Return the [x, y] coordinate for the center point of the cell that contains the specified text.  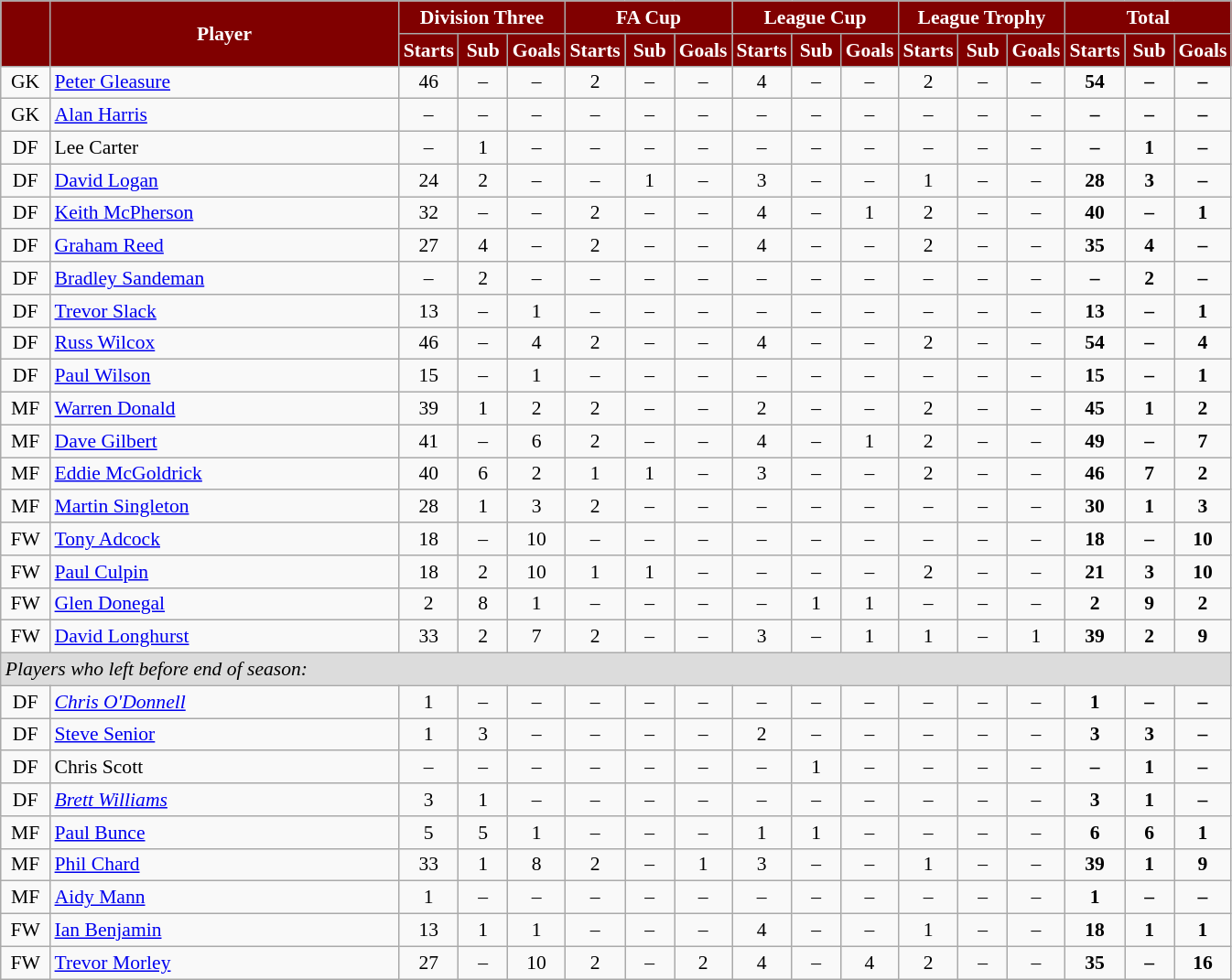
Steve Senior [225, 735]
David Logan [225, 180]
49 [1095, 441]
Trevor Slack [225, 311]
League Cup [816, 17]
Division Three [482, 17]
Peter Gleasure [225, 82]
21 [1095, 572]
Brett Williams [225, 800]
Paul Bunce [225, 833]
Paul Wilson [225, 376]
Players who left before end of season: [617, 670]
Russ Wilcox [225, 343]
45 [1095, 409]
Bradley Sandeman [225, 278]
Dave Gilbert [225, 441]
Total [1148, 17]
32 [428, 213]
Aidy Mann [225, 898]
Ian Benjamin [225, 931]
Player [225, 33]
30 [1095, 507]
Tony Adcock [225, 539]
16 [1203, 963]
FA Cup [649, 17]
Eddie McGoldrick [225, 474]
Warren Donald [225, 409]
Martin Singleton [225, 507]
Paul Culpin [225, 572]
Chris Scott [225, 768]
Phil Chard [225, 865]
24 [428, 180]
Graham Reed [225, 246]
Trevor Morley [225, 963]
Chris O'Donnell [225, 702]
Glen Donegal [225, 604]
Alan Harris [225, 115]
David Longhurst [225, 637]
41 [428, 441]
Keith McPherson [225, 213]
Lee Carter [225, 148]
League Trophy [981, 17]
